Capture the cell that displays the provided text and extract its (X, Y) central coordinate. 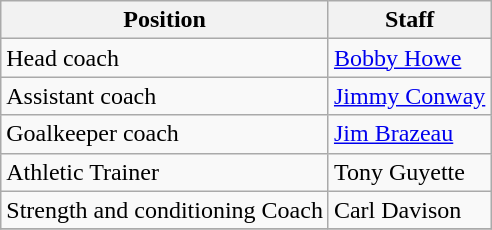
Goalkeeper coach (165, 134)
Position (165, 20)
Strength and conditioning Coach (165, 210)
Assistant coach (165, 96)
Carl Davison (409, 210)
Jimmy Conway (409, 96)
Bobby Howe (409, 58)
Head coach (165, 58)
Staff (409, 20)
Jim Brazeau (409, 134)
Tony Guyette (409, 172)
Athletic Trainer (165, 172)
